Extract the [x, y] coordinate from the center of the cell holding the provided text.  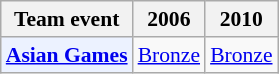
Team event [67, 19]
2006 [169, 19]
2010 [241, 19]
Asian Games [67, 55]
